Identify which cell holds the provided text, then report its [X, Y] central coordinate. 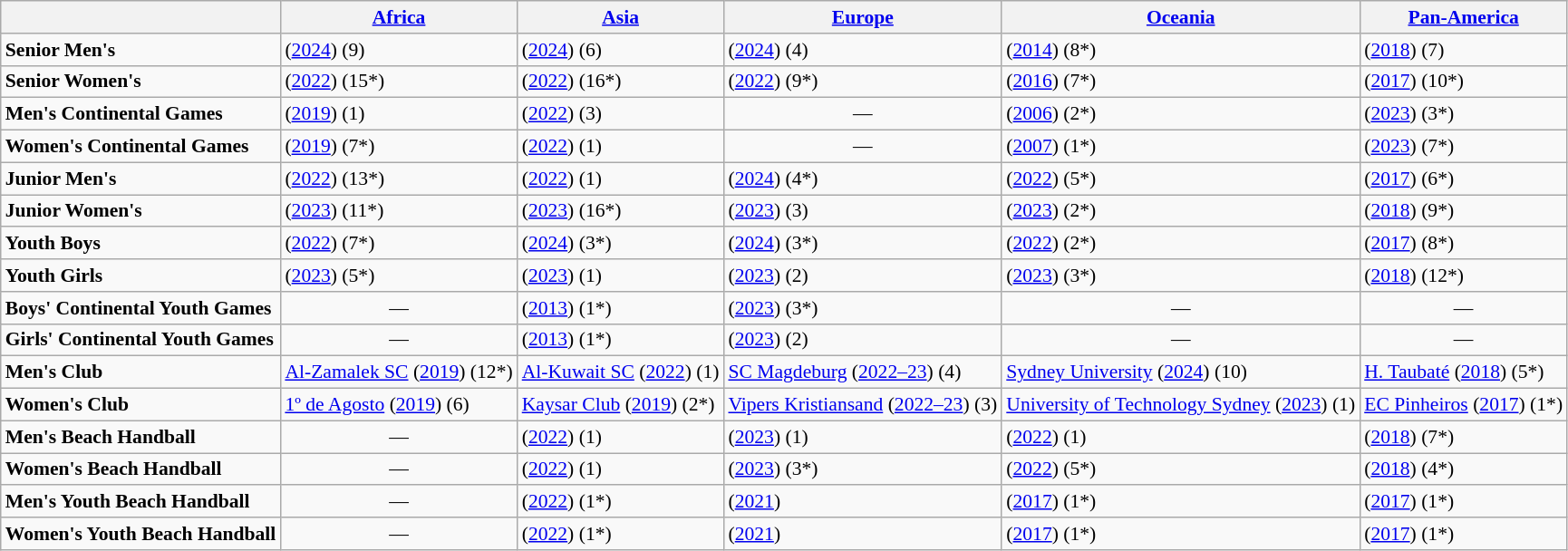
(2018) (12*) [1463, 275]
Youth Girls [141, 275]
(2024) (6) [621, 50]
Vipers Kristiansand (2022–23) (3) [863, 405]
Al-Kuwait SC (2022) (1) [621, 372]
Women's Beach Handball [141, 469]
University of Technology Sydney (2023) (1) [1180, 405]
(2022) (15*) [399, 82]
Pan-America [1463, 17]
Oceania [1180, 17]
(2022) (3) [621, 114]
Junior Men's [141, 179]
(2024) (4*) [863, 179]
(2023) (3) [863, 211]
(2023) (2*) [1180, 211]
Men's Youth Beach Handball [141, 502]
(2006) (2*) [1180, 114]
(2022) (2*) [1180, 244]
(2018) (9*) [1463, 211]
Senior Women's [141, 82]
(2019) (7*) [399, 147]
Kaysar Club (2019) (2*) [621, 405]
(2022) (13*) [399, 179]
Asia [621, 17]
(2024) (9) [399, 50]
Men's Club [141, 372]
EC Pinheiros (2017) (1*) [1463, 405]
Men's Beach Handball [141, 437]
(2017) (6*) [1463, 179]
(2017) (10*) [1463, 82]
Senior Men's [141, 50]
Women's Club [141, 405]
Girls' Continental Youth Games [141, 340]
Youth Boys [141, 244]
1º de Agosto (2019) (6) [399, 405]
(2018) (7) [1463, 50]
Men's Continental Games [141, 114]
(2023) (5*) [399, 275]
(2023) (16*) [621, 211]
(2022) (7*) [399, 244]
Sydney University (2024) (10) [1180, 372]
Women's Continental Games [141, 147]
H. Taubaté (2018) (5*) [1463, 372]
(2014) (8*) [1180, 50]
(2017) (8*) [1463, 244]
(2018) (7*) [1463, 437]
(2022) (16*) [621, 82]
(2022) (9*) [863, 82]
SC Magdeburg (2022–23) (4) [863, 372]
Europe [863, 17]
(2019) (1) [399, 114]
(2023) (11*) [399, 211]
Junior Women's [141, 211]
(2023) (7*) [1463, 147]
(2018) (4*) [1463, 469]
(2024) (4) [863, 50]
(2016) (7*) [1180, 82]
Al-Zamalek SC (2019) (12*) [399, 372]
Women's Youth Beach Handball [141, 534]
(2007) (1*) [1180, 147]
Boys' Continental Youth Games [141, 308]
Africa [399, 17]
